Locate the cell with the specified text and output its [x, y] center coordinate. 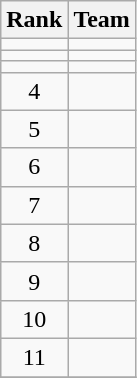
4 [34, 91]
9 [34, 281]
Team [102, 20]
11 [34, 357]
8 [34, 243]
Rank [34, 20]
10 [34, 319]
5 [34, 129]
7 [34, 205]
6 [34, 167]
